Search for the cell housing the specified text and yield its [X, Y] center coordinate. 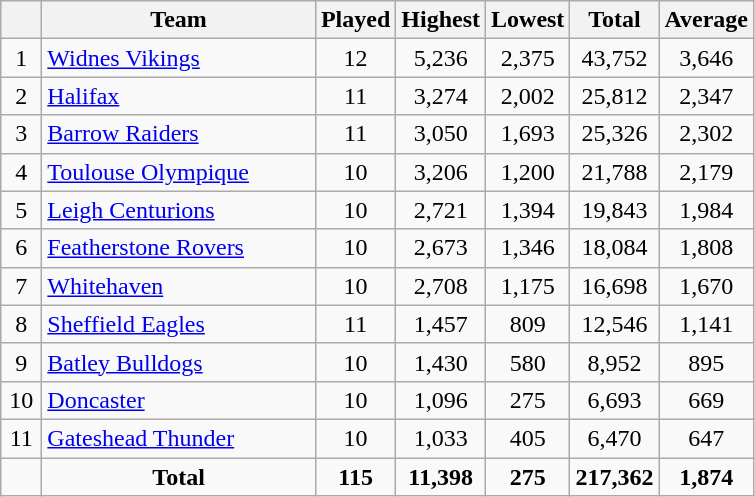
1,670 [706, 286]
Widnes Vikings [179, 58]
6,470 [614, 438]
1,430 [441, 362]
1,693 [528, 134]
7 [22, 286]
895 [706, 362]
21,788 [614, 172]
6 [22, 248]
580 [528, 362]
2,179 [706, 172]
3,646 [706, 58]
Team [179, 20]
1,096 [441, 400]
25,326 [614, 134]
3,274 [441, 96]
669 [706, 400]
1,874 [706, 477]
Highest [441, 20]
4 [22, 172]
115 [355, 477]
2 [22, 96]
Sheffield Eagles [179, 324]
405 [528, 438]
2,708 [441, 286]
12 [355, 58]
1,200 [528, 172]
1,033 [441, 438]
1,457 [441, 324]
Batley Bulldogs [179, 362]
2,002 [528, 96]
809 [528, 324]
8,952 [614, 362]
2,347 [706, 96]
Average [706, 20]
5,236 [441, 58]
25,812 [614, 96]
Doncaster [179, 400]
Featherstone Rovers [179, 248]
3,206 [441, 172]
3 [22, 134]
1,394 [528, 210]
1,141 [706, 324]
8 [22, 324]
Barrow Raiders [179, 134]
9 [22, 362]
2,673 [441, 248]
1,808 [706, 248]
Whitehaven [179, 286]
Lowest [528, 20]
1,984 [706, 210]
Leigh Centurions [179, 210]
11,398 [441, 477]
2,721 [441, 210]
6,693 [614, 400]
19,843 [614, 210]
217,362 [614, 477]
1,346 [528, 248]
1 [22, 58]
12,546 [614, 324]
18,084 [614, 248]
1,175 [528, 286]
Played [355, 20]
Toulouse Olympique [179, 172]
3,050 [441, 134]
Gateshead Thunder [179, 438]
43,752 [614, 58]
5 [22, 210]
16,698 [614, 286]
Halifax [179, 96]
2,375 [528, 58]
647 [706, 438]
2,302 [706, 134]
